Find where the given text appears and provide that cell's center as (X, Y) coordinate. 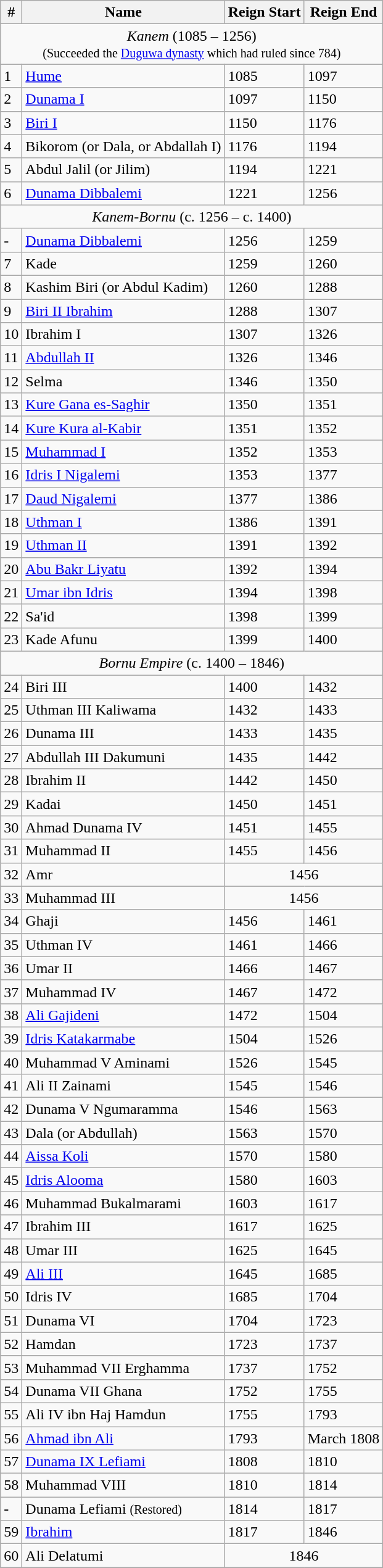
Ali II Zainami (123, 1086)
1808 (264, 1462)
29 (11, 804)
19 (11, 545)
38 (11, 1015)
Daud Nigalemi (123, 499)
20 (11, 569)
31 (11, 851)
55 (11, 1414)
March 1808 (344, 1438)
Dunama VII Ghana (123, 1391)
1085 (264, 76)
58 (11, 1485)
36 (11, 968)
Muhammad IV (123, 992)
Muhammad VIII (123, 1485)
7 (11, 263)
Bikorom (or Dala, or Abdallah I) (123, 146)
Muhammad VII Erghamma (123, 1367)
43 (11, 1133)
Bornu Empire (c. 1400 – 1846) (192, 663)
13 (11, 405)
3 (11, 123)
Ahmad Dunama IV (123, 828)
6 (11, 193)
57 (11, 1462)
30 (11, 828)
Hume (123, 76)
11 (11, 358)
Ali Gajideni (123, 1015)
Biri II Ibrahim (123, 310)
12 (11, 381)
Muhammad V Aminami (123, 1062)
Ibrahim (123, 1532)
37 (11, 992)
18 (11, 522)
Abdullah II (123, 358)
10 (11, 334)
15 (11, 452)
2 (11, 99)
Dunama IX Lefiami (123, 1462)
Kanem-Bornu (c. 1256 – c. 1400) (192, 217)
53 (11, 1367)
Abdullah III Dakumuni (123, 757)
Ali III (123, 1274)
Abdul Jalil (or Jilim) (123, 170)
14 (11, 428)
Sa'id (123, 616)
49 (11, 1274)
41 (11, 1086)
44 (11, 1156)
Dunama I (123, 99)
51 (11, 1321)
60 (11, 1556)
50 (11, 1297)
Uthman IV (123, 945)
42 (11, 1110)
Muhammad I (123, 452)
59 (11, 1532)
Muhammad II (123, 851)
Kade (123, 263)
Biri I (123, 123)
Kure Gana es-Saghir (123, 405)
16 (11, 475)
33 (11, 898)
5 (11, 170)
Muhammad Bukalmarami (123, 1203)
Umar III (123, 1250)
Umar II (123, 968)
Dunama III (123, 734)
Biri III (123, 687)
Ghaji (123, 921)
56 (11, 1438)
Kadai (123, 804)
32 (11, 874)
25 (11, 710)
Dunama V Ngumaramma (123, 1110)
39 (11, 1039)
17 (11, 499)
Amr (123, 874)
Hamdan (123, 1344)
Uthman I (123, 522)
Kure Kura al-Kabir (123, 428)
Dala (or Abdullah) (123, 1133)
Ali Delatumi (123, 1556)
46 (11, 1203)
21 (11, 592)
# (11, 12)
22 (11, 616)
8 (11, 287)
27 (11, 757)
Kashim Biri (or Abdul Kadim) (123, 287)
Abu Bakr Liyatu (123, 569)
23 (11, 639)
9 (11, 310)
54 (11, 1391)
Uthman III Kaliwama (123, 710)
40 (11, 1062)
Ibrahim II (123, 781)
Dunama Lefiami (Restored) (123, 1509)
Uthman II (123, 545)
Muhammad III (123, 898)
4 (11, 146)
Idris Katakarmabe (123, 1039)
28 (11, 781)
35 (11, 945)
Ibrahim I (123, 334)
Ibrahim III (123, 1227)
Umar ibn Idris (123, 592)
Selma (123, 381)
48 (11, 1250)
Ahmad ibn Ali (123, 1438)
47 (11, 1227)
Idris I Nigalemi (123, 475)
Name (123, 12)
Reign End (344, 12)
26 (11, 734)
24 (11, 687)
52 (11, 1344)
Ali IV ibn Haj Hamdun (123, 1414)
45 (11, 1180)
Kanem (1085 – 1256)(Succeeded the Duguwa dynasty which had ruled since 784) (192, 44)
Kade Afunu (123, 639)
Aissa Koli (123, 1156)
1 (11, 76)
Idris IV (123, 1297)
Idris Alooma (123, 1180)
34 (11, 921)
Reign Start (264, 12)
Dunama VI (123, 1321)
